Output the [x, y] coordinate of the center of the cell containing the given text.  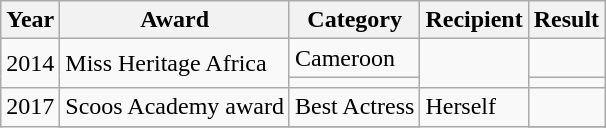
Miss Heritage Africa [175, 64]
Best Actress [354, 107]
Category [354, 20]
Year [30, 20]
Award [175, 20]
Scoos Academy award [175, 107]
Herself [474, 107]
Recipient [474, 20]
2014 [30, 64]
Cameroon [354, 58]
2017 [30, 107]
Result [566, 20]
